Return [X, Y] of the center of cell containing provided text 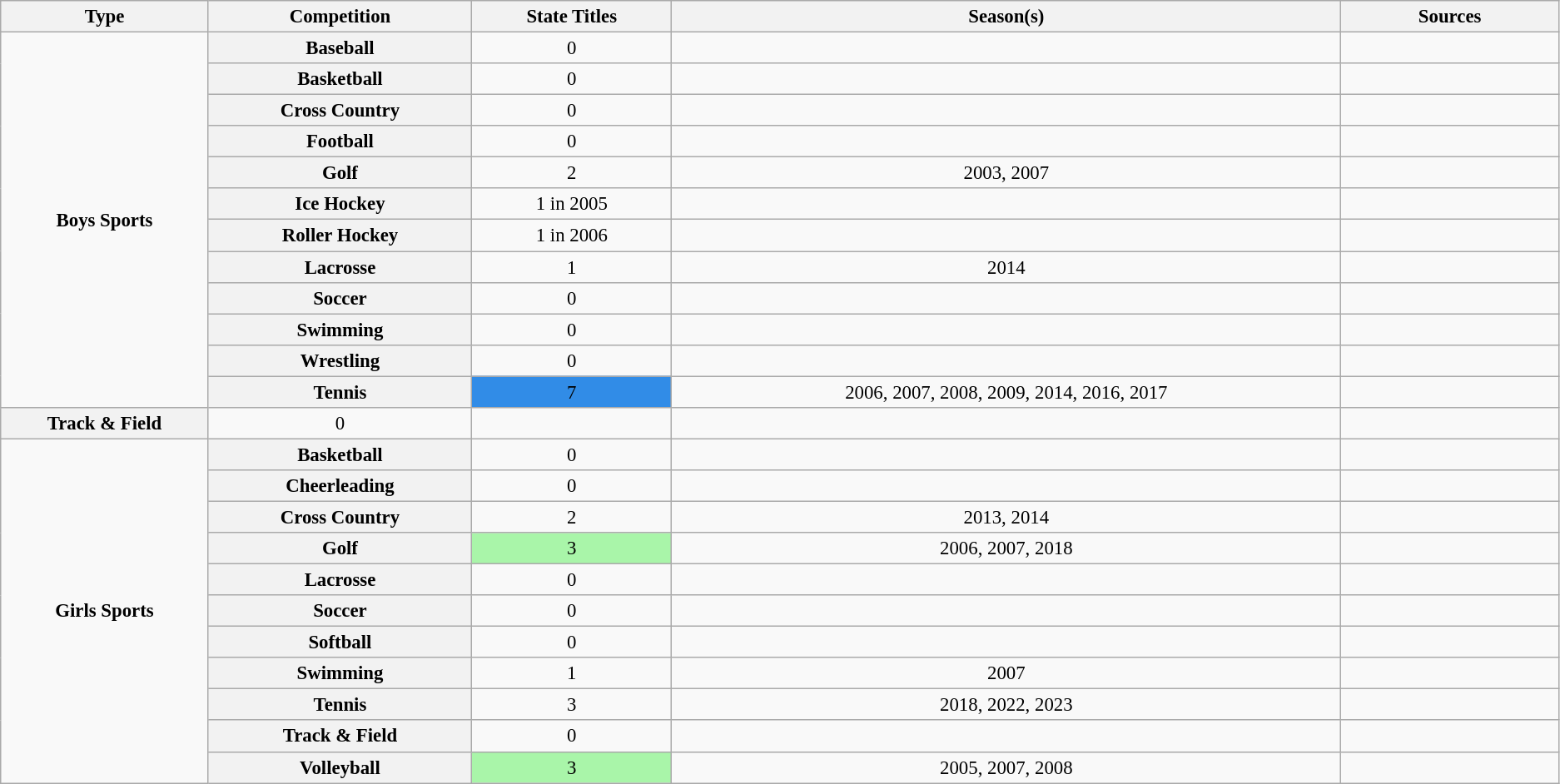
Cheerleading [340, 486]
Competition [340, 17]
Girls Sports [105, 611]
2006, 2007, 2018 [1006, 548]
Ice Hockey [340, 204]
2003, 2007 [1006, 173]
2014 [1006, 267]
Sources [1450, 17]
2018, 2022, 2023 [1006, 705]
Baseball [340, 48]
Volleyball [340, 767]
Boys Sports [105, 220]
7 [572, 392]
State Titles [572, 17]
Type [105, 17]
Football [340, 141]
2007 [1006, 673]
Roller Hockey [340, 236]
Softball [340, 643]
1 in 2005 [572, 204]
2006, 2007, 2008, 2009, 2014, 2016, 2017 [1006, 392]
1 in 2006 [572, 236]
Season(s) [1006, 17]
2013, 2014 [1006, 517]
2005, 2007, 2008 [1006, 767]
Wrestling [340, 360]
